Extract the (X, Y) coordinate from the center of the cell holding the provided text.  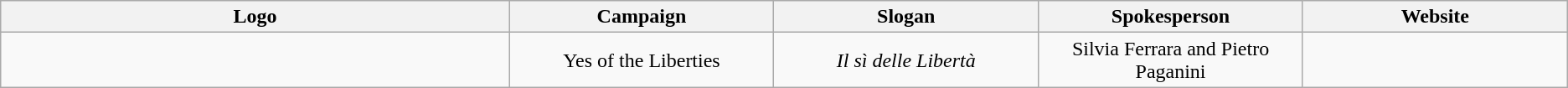
Slogan (906, 17)
Website (1435, 17)
Logo (255, 17)
Yes of the Liberties (642, 60)
Campaign (642, 17)
Silvia Ferrara and Pietro Paganini (1171, 60)
Spokesperson (1171, 17)
Il sì delle Libertà (906, 60)
